Extract the (x, y) coordinate from the center of the cell holding the provided text.  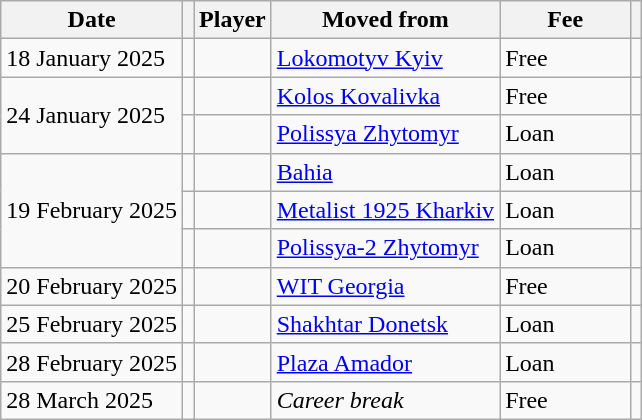
19 February 2025 (92, 210)
20 February 2025 (92, 286)
24 January 2025 (92, 115)
28 March 2025 (92, 400)
Shakhtar Donetsk (385, 324)
Plaza Amador (385, 362)
28 February 2025 (92, 362)
Polissya Zhytomyr (385, 134)
Lokomotyv Kyiv (385, 58)
Fee (566, 20)
Player (233, 20)
Moved from (385, 20)
Polissya-2 Zhytomyr (385, 248)
Bahia (385, 172)
25 February 2025 (92, 324)
Date (92, 20)
WIT Georgia (385, 286)
Career break (385, 400)
Kolos Kovalivka (385, 96)
Metalist 1925 Kharkiv (385, 210)
18 January 2025 (92, 58)
